Locate the cell with the specified text and output its (X, Y) center coordinate. 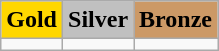
Gold (32, 20)
Silver (98, 20)
Bronze (176, 20)
